From the cell containing the given text, extract its center point as (X, Y) coordinate. 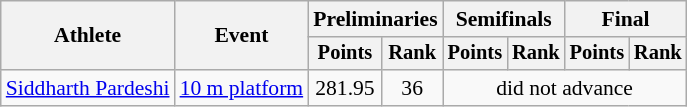
Semifinals (504, 19)
Athlete (88, 36)
Preliminaries (375, 19)
Event (242, 36)
10 m platform (242, 88)
Siddharth Pardeshi (88, 88)
Final (626, 19)
did not advance (565, 88)
281.95 (345, 88)
36 (412, 88)
